Locate the cell with the specified text and output its [x, y] center coordinate. 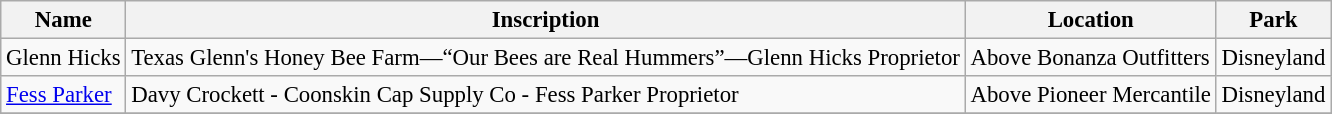
Davy Crockett - Coonskin Cap Supply Co - Fess Parker Proprietor [546, 95]
Above Pioneer Mercantile [1090, 95]
Name [64, 20]
Inscription [546, 20]
Texas Glenn's Honey Bee Farm—“Our Bees are Real Hummers”—Glenn Hicks Proprietor [546, 58]
Location [1090, 20]
Glenn Hicks [64, 58]
Above Bonanza Outfitters [1090, 58]
Fess Parker [64, 95]
Park [1273, 20]
